Extract the (x, y) coordinate from the center of the cell holding the provided text.  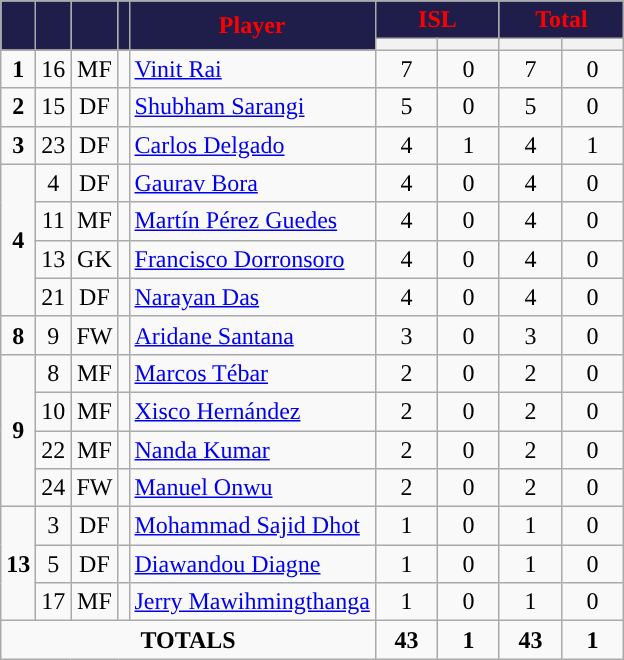
11 (54, 221)
ISL (437, 20)
Francisco Dorronsoro (252, 259)
21 (54, 297)
Gaurav Bora (252, 183)
Manuel Onwu (252, 488)
Martín Pérez Guedes (252, 221)
Jerry Mawihmingthanga (252, 602)
Aridane Santana (252, 335)
16 (54, 69)
Total (561, 20)
17 (54, 602)
TOTALS (188, 640)
Diawandou Diagne (252, 564)
GK (94, 259)
24 (54, 488)
22 (54, 449)
10 (54, 411)
Xisco Hernández (252, 411)
Vinit Rai (252, 69)
Nanda Kumar (252, 449)
23 (54, 145)
15 (54, 107)
Mohammad Sajid Dhot (252, 526)
Narayan Das (252, 297)
Carlos Delgado (252, 145)
Shubham Sarangi (252, 107)
Marcos Tébar (252, 373)
Player (252, 26)
